Scan for the cell matching the given text and deliver its [x, y] coordinate at center. 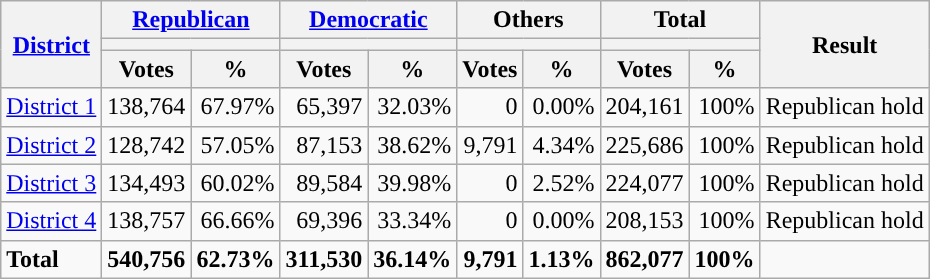
Others [528, 20]
Republican [191, 20]
134,493 [146, 183]
128,742 [146, 145]
4.34% [562, 145]
District 2 [52, 145]
2.52% [562, 183]
311,530 [324, 259]
District [52, 44]
District 1 [52, 107]
District 4 [52, 221]
138,757 [146, 221]
36.14% [412, 259]
32.03% [412, 107]
89,584 [324, 183]
Democratic [368, 20]
66.66% [236, 221]
67.97% [236, 107]
540,756 [146, 259]
224,077 [644, 183]
208,153 [644, 221]
33.34% [412, 221]
38.62% [412, 145]
Result [844, 44]
1.13% [562, 259]
862,077 [644, 259]
204,161 [644, 107]
69,396 [324, 221]
225,686 [644, 145]
62.73% [236, 259]
87,153 [324, 145]
138,764 [146, 107]
65,397 [324, 107]
57.05% [236, 145]
39.98% [412, 183]
District 3 [52, 183]
60.02% [236, 183]
